Capture the cell that displays the provided text and extract its (X, Y) central coordinate. 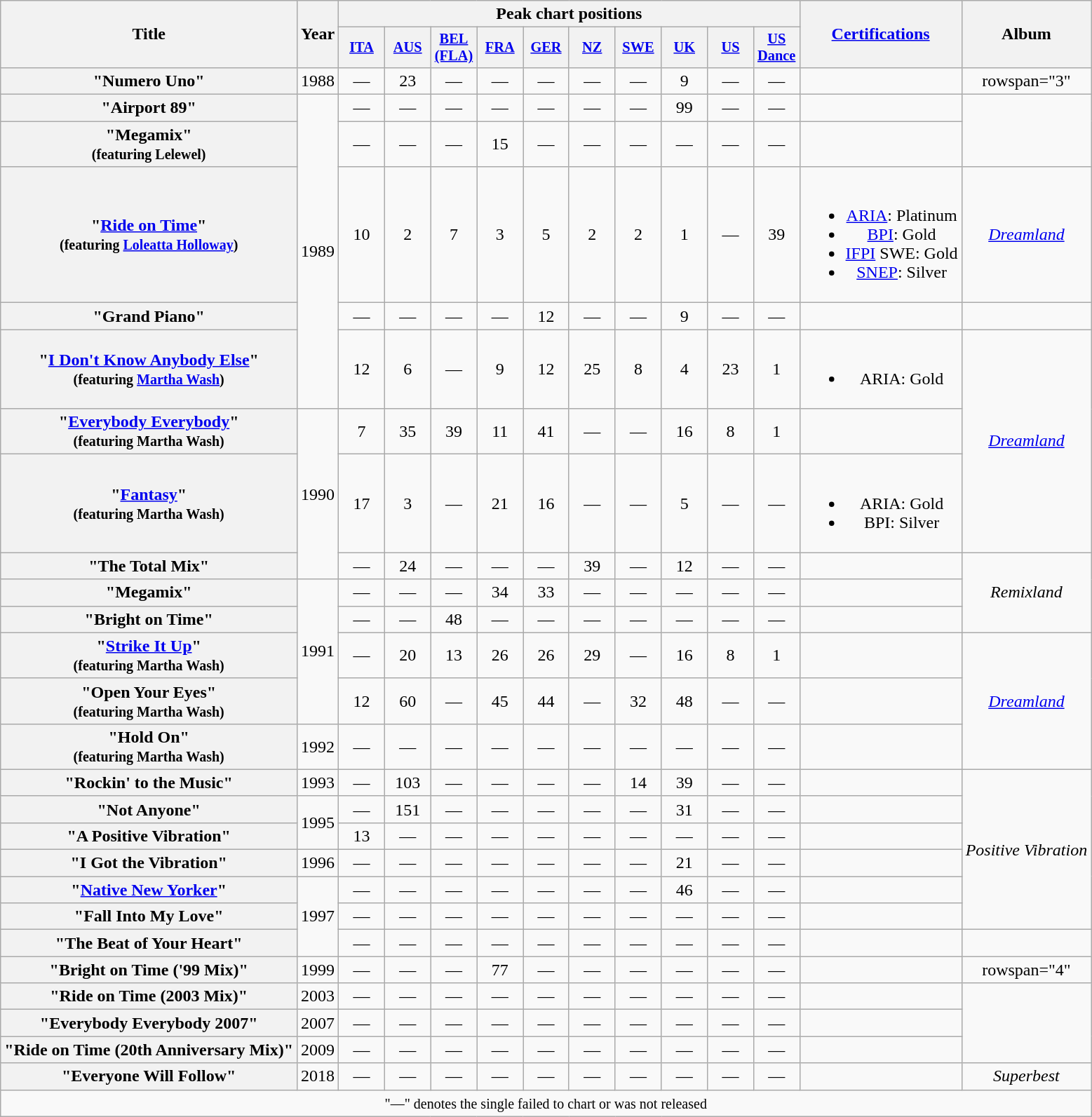
Certifications (881, 34)
77 (500, 970)
32 (638, 701)
"I Don't Know Anybody Else"(featuring Martha Wash) (149, 369)
"Bright on Time" (149, 619)
2018 (318, 1076)
2009 (318, 1050)
11 (500, 432)
31 (685, 809)
34 (500, 593)
103 (407, 783)
Peak chart positions (569, 14)
"Ride on Time"(featuring Loleatta Holloway) (149, 235)
24 (407, 566)
GER (546, 48)
2007 (318, 1023)
"Everybody Everybody 2007" (149, 1023)
"Fall Into My Love" (149, 916)
"The Total Mix" (149, 566)
rowspan="3" (1027, 81)
"Bright on Time ('99 Mix)" (149, 970)
1992 (318, 746)
1989 (318, 252)
BEL(FLA) (454, 48)
151 (407, 809)
1995 (318, 822)
Title (149, 34)
1993 (318, 783)
"Hold On"(featuring Martha Wash) (149, 746)
17 (362, 503)
1991 (318, 651)
1997 (318, 916)
SWE (638, 48)
15 (500, 144)
ARIA: GoldBPI: Silver (881, 503)
10 (362, 235)
"—" denotes the single failed to chart or was not released (546, 1103)
"Rockin' to the Music" (149, 783)
rowspan="4" (1027, 970)
USDance (776, 48)
"Ride on Time (20th Anniversary Mix)" (149, 1050)
AUS (407, 48)
"Megamix"(featuring Lelewel) (149, 144)
"Strike It Up"(featuring Martha Wash) (149, 655)
"Everybody Everybody"(featuring Martha Wash) (149, 432)
46 (685, 890)
35 (407, 432)
1990 (318, 494)
"Ride on Time (2003 Mix)" (149, 996)
14 (638, 783)
"Megamix" (149, 593)
"The Beat of Your Heart" (149, 943)
"Open Your Eyes"(featuring Martha Wash) (149, 701)
US (731, 48)
2003 (318, 996)
"Not Anyone" (149, 809)
Superbest (1027, 1076)
"Everyone Will Follow" (149, 1076)
Positive Vibration (1027, 849)
ARIA: Gold (881, 369)
Album (1027, 34)
"I Got the Vibration" (149, 863)
"Grand Piano" (149, 316)
Remixland (1027, 593)
29 (592, 655)
FRA (500, 48)
45 (500, 701)
ITA (362, 48)
"Native New Yorker" (149, 890)
"Numero Uno" (149, 81)
"Airport 89" (149, 108)
25 (592, 369)
4 (685, 369)
1999 (318, 970)
UK (685, 48)
NZ (592, 48)
Year (318, 34)
41 (546, 432)
"A Positive Vibration" (149, 836)
1996 (318, 863)
33 (546, 593)
ARIA: PlatinumBPI: GoldIFPI SWE: GoldSNEP: Silver (881, 235)
1988 (318, 81)
44 (546, 701)
"Fantasy"(featuring Martha Wash) (149, 503)
6 (407, 369)
20 (407, 655)
99 (685, 108)
60 (407, 701)
